Locate the cell with the specified text and output its (x, y) center coordinate. 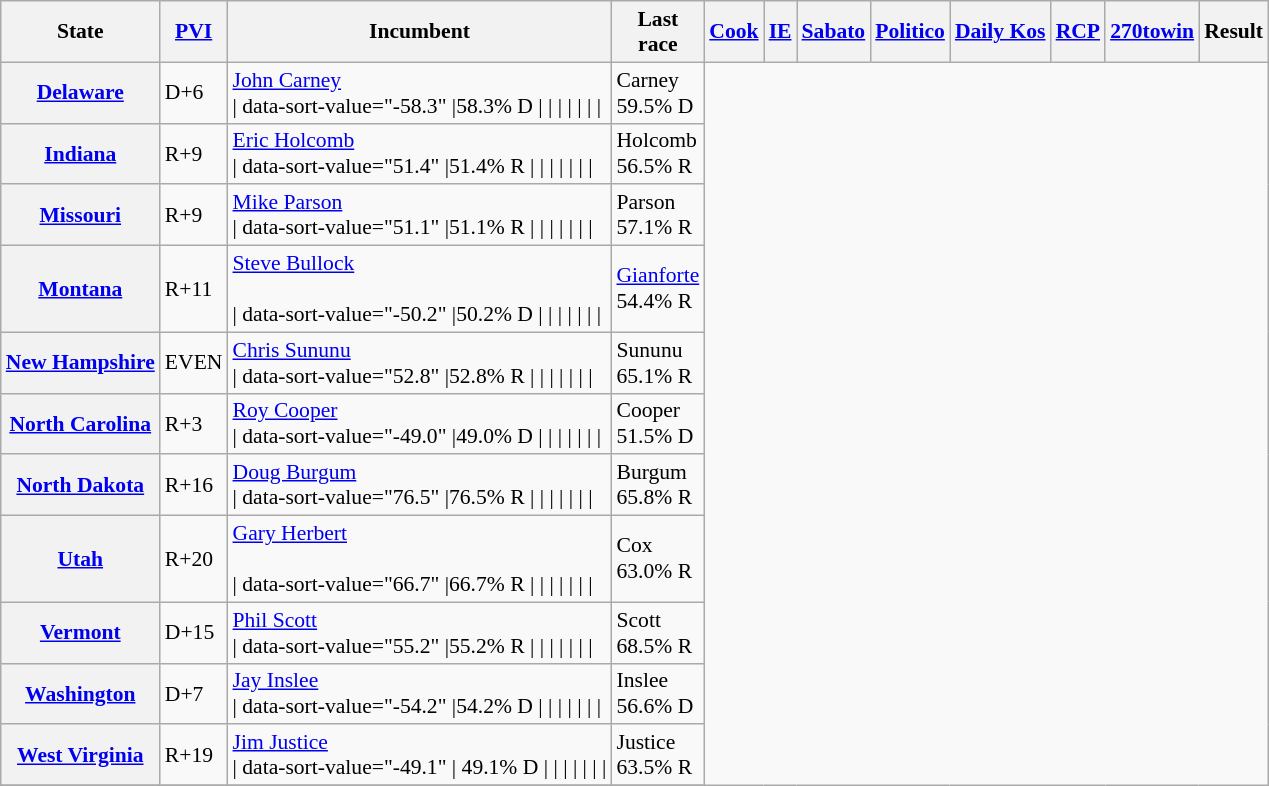
Inslee56.6% D (658, 694)
R+20 (194, 560)
Cox63.0% R (658, 560)
North Carolina (80, 424)
Holcomb56.5% R (658, 154)
Cooper51.5% D (658, 424)
Lastrace (658, 32)
Chris Sununu| data-sort-value="52.8" |52.8% R | | | | | | | (419, 362)
R+19 (194, 756)
Eric Holcomb| data-sort-value="51.4" |51.4% R | | | | | | | (419, 154)
Jim Justice| data-sort-value="-49.1" | 49.1% D | | | | | | | (419, 756)
D+7 (194, 694)
West Virginia (80, 756)
R+3 (194, 424)
Vermont (80, 632)
Gary Herbert| data-sort-value="66.7" |66.7% R | | | | | | | (419, 560)
Justice63.5% R (658, 756)
North Dakota (80, 486)
Incumbent (419, 32)
Steve Bullock| data-sort-value="-50.2" |50.2% D | | | | | | | (419, 290)
Mike Parson| data-sort-value="51.1" |51.1% R | | | | | | | (419, 216)
State (80, 32)
Montana (80, 290)
Indiana (80, 154)
Parson57.1% R (658, 216)
Gianforte54.4% R (658, 290)
D+15 (194, 632)
Washington (80, 694)
Jay Inslee| data-sort-value="-54.2" |54.2% D | | | | | | | (419, 694)
PVI (194, 32)
Sununu65.1% R (658, 362)
EVEN (194, 362)
Result (1234, 32)
John Carney| data-sort-value="-58.3" |58.3% D | | | | | | | (419, 92)
Burgum65.8% R (658, 486)
Scott68.5% R (658, 632)
Utah (80, 560)
Roy Cooper| data-sort-value="-49.0" |49.0% D | | | | | | | (419, 424)
Doug Burgum| data-sort-value="76.5" |76.5% R | | | | | | | (419, 486)
Delaware (80, 92)
Daily Kos (1000, 32)
Carney59.5% D (658, 92)
D+6 (194, 92)
New Hampshire (80, 362)
270towin (1152, 32)
R+16 (194, 486)
Sabato (834, 32)
Politico (910, 32)
Missouri (80, 216)
Phil Scott| data-sort-value="55.2" |55.2% R | | | | | | | (419, 632)
IE (780, 32)
Cook (734, 32)
R+11 (194, 290)
RCP (1078, 32)
